For the text-containing cell, return its midpoint in (X, Y) coordinate format. 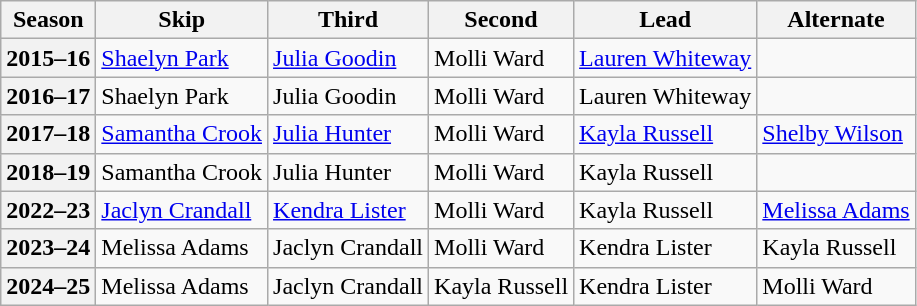
2018–19 (48, 172)
Second (502, 20)
2023–24 (48, 248)
2016–17 (48, 96)
Skip (182, 20)
2015–16 (48, 58)
Lead (666, 20)
2022–23 (48, 210)
Season (48, 20)
2024–25 (48, 286)
Alternate (836, 20)
Third (348, 20)
Shelby Wilson (836, 134)
2017–18 (48, 134)
